From the cell containing the given text, extract its center point as [x, y] coordinate. 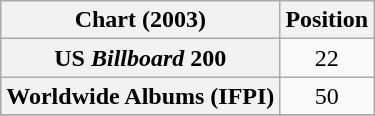
22 [327, 58]
Chart (2003) [140, 20]
50 [327, 96]
Worldwide Albums (IFPI) [140, 96]
US Billboard 200 [140, 58]
Position [327, 20]
